Pinpoint the cell where the given text exists, returning its [x, y] midpoint coordinate. 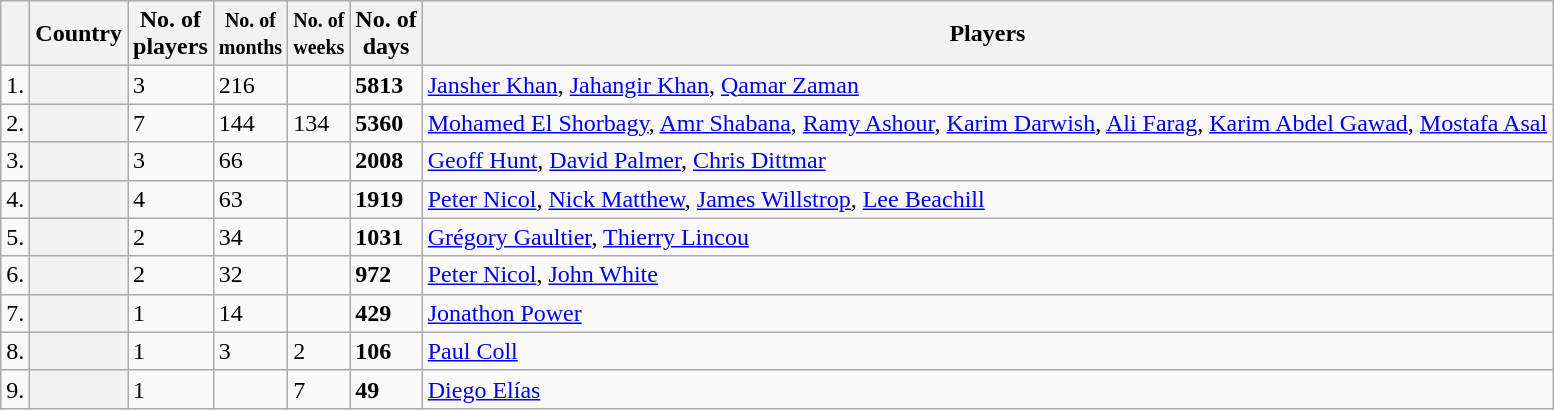
6. [16, 275]
9. [16, 389]
Geoff Hunt, David Palmer, Chris Dittmar [987, 161]
2. [16, 123]
1031 [386, 237]
1919 [386, 199]
Mohamed El Shorbagy, Amr Shabana, Ramy Ashour, Karim Darwish, Ali Farag, Karim Abdel Gawad, Mostafa Asal [987, 123]
7. [16, 313]
No. ofmonths [250, 34]
5360 [386, 123]
Jansher Khan, Jahangir Khan, Qamar Zaman [987, 85]
972 [386, 275]
1. [16, 85]
5813 [386, 85]
5. [16, 237]
4. [16, 199]
144 [250, 123]
32 [250, 275]
Peter Nicol, Nick Matthew, James Willstrop, Lee Beachill [987, 199]
Country [79, 34]
Peter Nicol, John White [987, 275]
8. [16, 351]
14 [250, 313]
No. ofplayers [171, 34]
34 [250, 237]
Diego Elías [987, 389]
4 [171, 199]
134 [319, 123]
Paul Coll [987, 351]
66 [250, 161]
Players [987, 34]
No. ofweeks [319, 34]
Jonathon Power [987, 313]
49 [386, 389]
106 [386, 351]
Grégory Gaultier, Thierry Lincou [987, 237]
2008 [386, 161]
3. [16, 161]
216 [250, 85]
429 [386, 313]
No. ofdays [386, 34]
63 [250, 199]
